Detect which cell encompasses the target text, then output its (x, y) center coordinate. 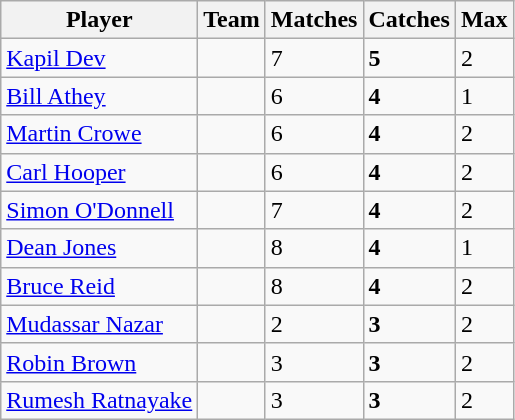
Mudassar Nazar (100, 324)
Player (100, 20)
Dean Jones (100, 248)
Catches (409, 20)
Matches (314, 20)
Bill Athey (100, 96)
Team (232, 20)
Martin Crowe (100, 134)
5 (409, 58)
Bruce Reid (100, 286)
Robin Brown (100, 362)
Simon O'Donnell (100, 210)
Carl Hooper (100, 172)
Rumesh Ratnayake (100, 400)
Kapil Dev (100, 58)
Max (484, 20)
